Detect which cell encompasses the target text, then output its (X, Y) center coordinate. 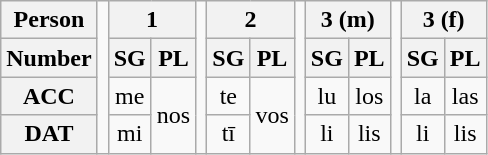
Person (49, 20)
tī (228, 134)
2 (250, 20)
1 (152, 20)
te (228, 96)
los (369, 96)
vos (272, 115)
me (130, 96)
lu (326, 96)
Number (49, 58)
ACC (49, 96)
DAT (49, 134)
nos (173, 115)
las (465, 96)
la (422, 96)
mi (130, 134)
3 (m) (348, 20)
3 (f) (444, 20)
